Scan for the cell matching the given text and deliver its (X, Y) coordinate at center. 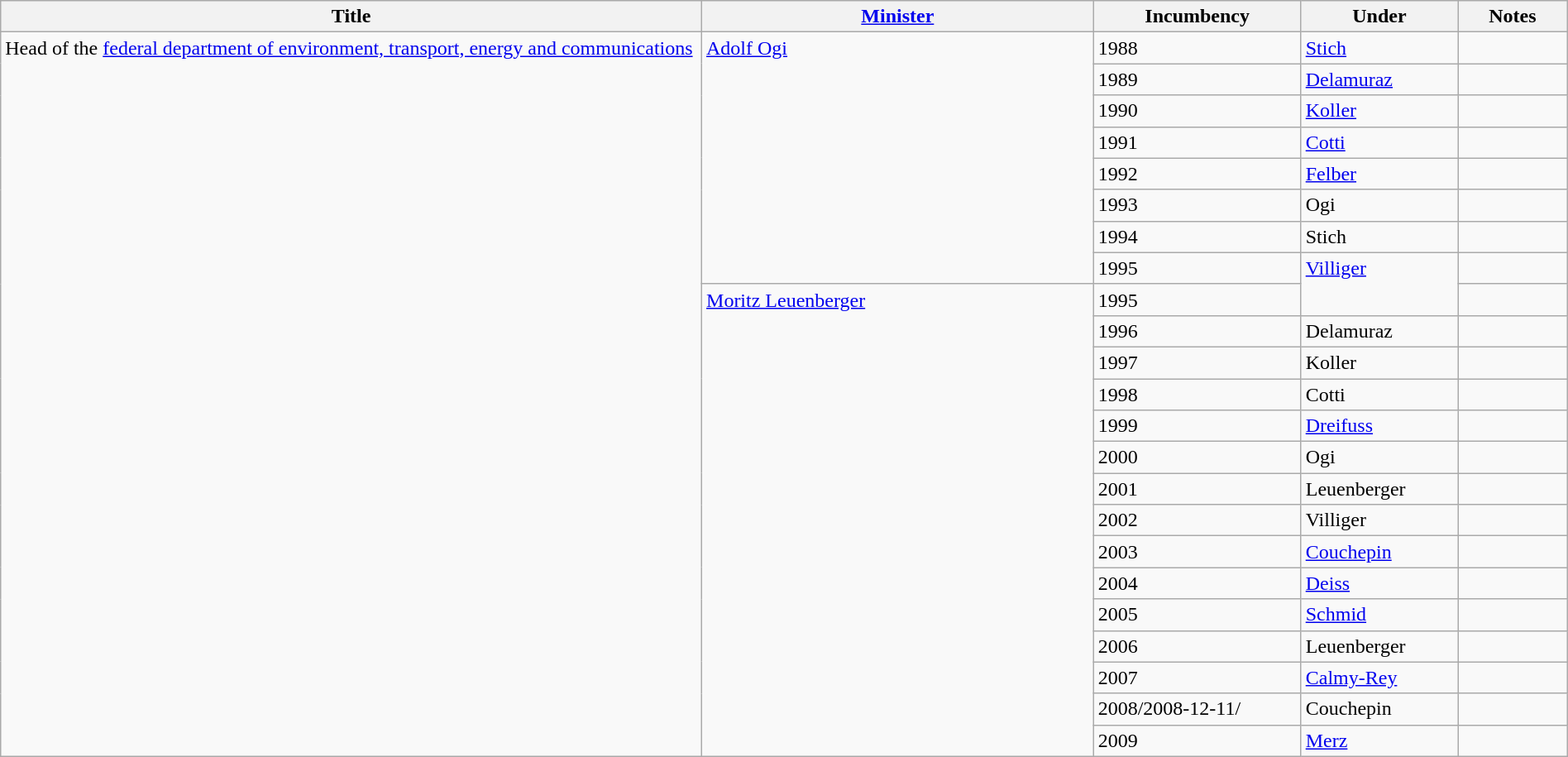
Calmy-Rey (1379, 678)
2004 (1198, 583)
2009 (1198, 740)
1996 (1198, 331)
Merz (1379, 740)
1989 (1198, 79)
Minister (898, 17)
2003 (1198, 552)
Schmid (1379, 615)
1997 (1198, 362)
Moritz Leuenberger (898, 520)
1999 (1198, 426)
1992 (1198, 174)
2008/2008-12-11/ (1198, 709)
1994 (1198, 237)
1990 (1198, 111)
1993 (1198, 205)
Adolf Ogi (898, 158)
2001 (1198, 489)
1991 (1198, 142)
Felber (1379, 174)
1988 (1198, 48)
Title (351, 17)
2005 (1198, 615)
2000 (1198, 458)
2007 (1198, 678)
Incumbency (1198, 17)
1998 (1198, 395)
2006 (1198, 646)
Under (1379, 17)
2002 (1198, 520)
Head of the federal department of environment, transport, energy and communications (351, 394)
Deiss (1379, 583)
Dreifuss (1379, 426)
Notes (1513, 17)
